For the text-containing cell, return its midpoint in (X, Y) coordinate format. 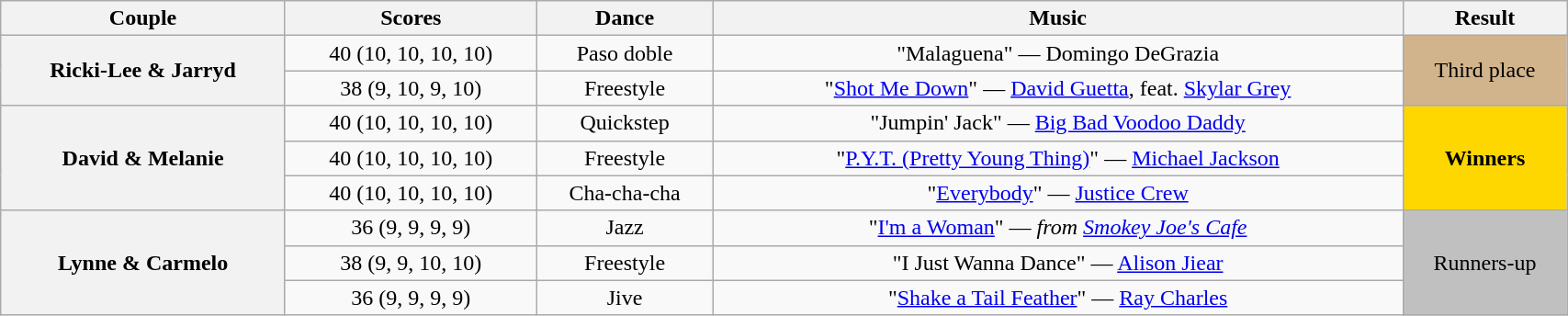
Dance (625, 18)
Jive (625, 298)
David & Melanie (143, 158)
38 (9, 9, 10, 10) (411, 263)
"Everybody" — Justice Crew (1058, 193)
Couple (143, 18)
"Shake a Tail Feather" — Ray Charles (1058, 298)
Quickstep (625, 123)
"I'm a Woman" — from Smokey Joe's Cafe (1058, 228)
"Jumpin' Jack" — Big Bad Voodoo Daddy (1058, 123)
Lynne & Carmelo (143, 263)
Scores (411, 18)
Third place (1484, 71)
"Shot Me Down" — David Guetta, feat. Skylar Grey (1058, 88)
Cha-cha-cha (625, 193)
"I Just Wanna Dance" — Alison Jiear (1058, 263)
Jazz (625, 228)
Paso doble (625, 53)
Result (1484, 18)
Music (1058, 18)
"Malaguena" — Domingo DeGrazia (1058, 53)
Ricki-Lee & Jarryd (143, 71)
Winners (1484, 158)
38 (9, 10, 9, 10) (411, 88)
"P.Y.T. (Pretty Young Thing)" — Michael Jackson (1058, 158)
Runners-up (1484, 263)
